Return the (X, Y) coordinate for the center point of the cell that contains the specified text.  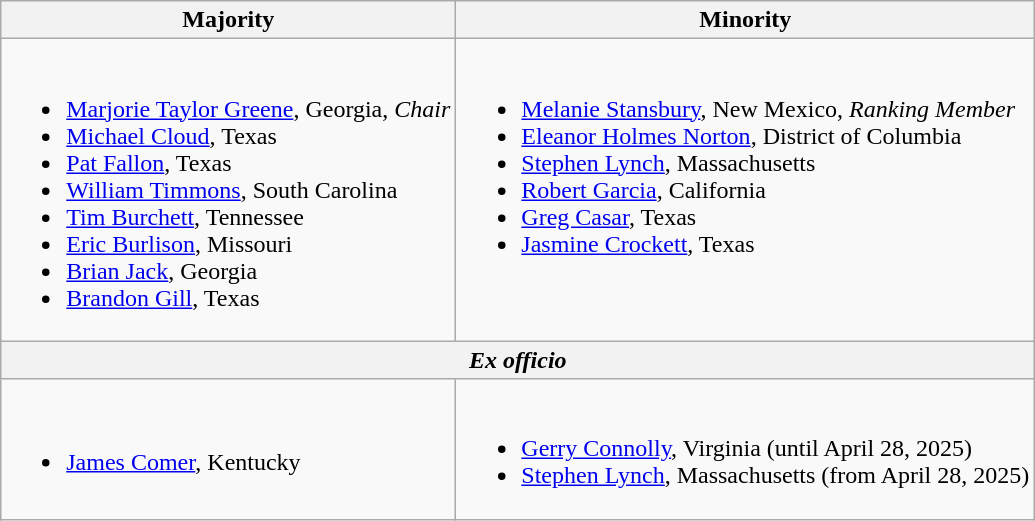
Minority (746, 20)
James Comer, Kentucky (228, 449)
Majority (228, 20)
Gerry Connolly, Virginia (until April 28, 2025)Stephen Lynch, Massachusetts (from April 28, 2025) (746, 449)
Ex officio (518, 360)
